Output the (x, y) coordinate of the center of the cell containing the given text.  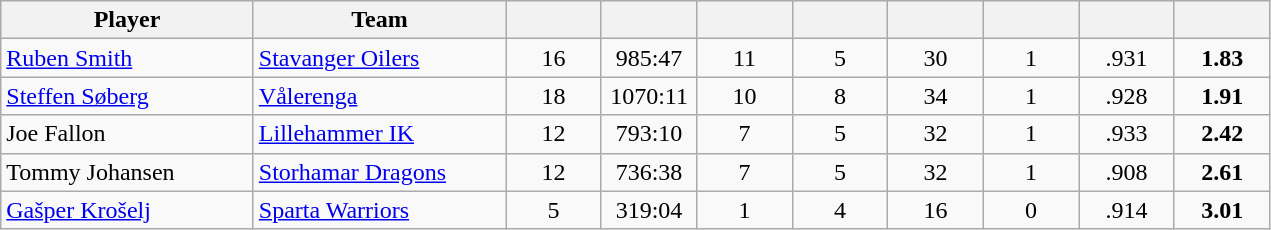
30 (936, 58)
10 (745, 96)
985:47 (649, 58)
0 (1031, 210)
Team (380, 20)
Player (128, 20)
Storhamar Dragons (380, 172)
3.01 (1222, 210)
319:04 (649, 210)
.931 (1127, 58)
.933 (1127, 134)
8 (840, 96)
Lillehammer IK (380, 134)
Vålerenga (380, 96)
Stavanger Oilers (380, 58)
Sparta Warriors (380, 210)
.928 (1127, 96)
18 (554, 96)
4 (840, 210)
Ruben Smith (128, 58)
2.42 (1222, 134)
1.91 (1222, 96)
1.83 (1222, 58)
34 (936, 96)
.914 (1127, 210)
Joe Fallon (128, 134)
793:10 (649, 134)
Gašper Krošelj (128, 210)
.908 (1127, 172)
1070:11 (649, 96)
736:38 (649, 172)
Tommy Johansen (128, 172)
Steffen Søberg (128, 96)
11 (745, 58)
2.61 (1222, 172)
